Output the [x, y] coordinate of the center of the cell containing the given text.  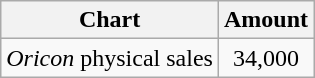
Oricon physical sales [110, 58]
Chart [110, 20]
34,000 [266, 58]
Amount [266, 20]
